Find where the given text appears and provide that cell's center as [X, Y] coordinate. 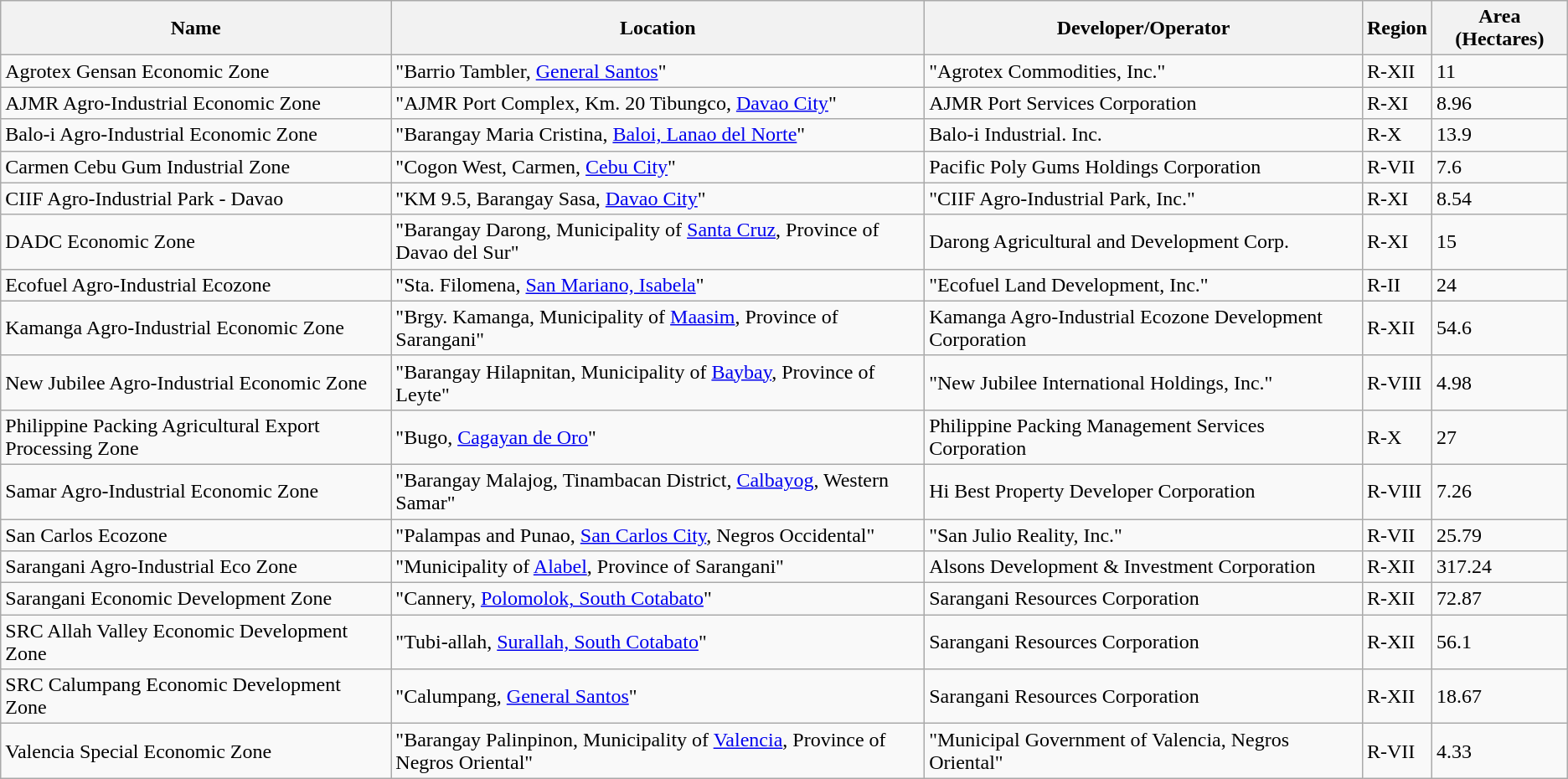
"Barrio Tambler, General Santos" [658, 71]
4.33 [1499, 751]
"Municipality of Alabel, Province of Sarangani" [658, 567]
"Agrotex Commodities, Inc." [1144, 71]
4.98 [1499, 382]
Hi Best Property Developer Corporation [1144, 491]
Pacific Poly Gums Holdings Corporation [1144, 167]
Ecofuel Agro-Industrial Ecozone [196, 285]
Darong Agricultural and Development Corp. [1144, 241]
SRC Allah Valley Economic Development Zone [196, 642]
"Tubi-allah, Surallah, South Cotabato" [658, 642]
Developer/Operator [1144, 28]
8.96 [1499, 103]
72.87 [1499, 599]
"Barangay Malajog, Tinambacan District, Calbayog, Western Samar" [658, 491]
24 [1499, 285]
Philippine Packing Management Services Corporation [1144, 437]
Agrotex Gensan Economic Zone [196, 71]
Sarangani Economic Development Zone [196, 599]
New Jubilee Agro-Industrial Economic Zone [196, 382]
25.79 [1499, 535]
56.1 [1499, 642]
Kamanga Agro-Industrial Economic Zone [196, 328]
R-II [1397, 285]
AJMR Agro-Industrial Economic Zone [196, 103]
Sarangani Agro-Industrial Eco Zone [196, 567]
18.67 [1499, 697]
Philippine Packing Agricultural Export Processing Zone [196, 437]
Region [1397, 28]
SRC Calumpang Economic Development Zone [196, 697]
15 [1499, 241]
"Ecofuel Land Development, Inc." [1144, 285]
DADC Economic Zone [196, 241]
Balo-i Industrial. Inc. [1144, 135]
"Palampas and Punao, San Carlos City, Negros Occidental" [658, 535]
"CIIF Agro-Industrial Park, Inc." [1144, 199]
"AJMR Port Complex, Km. 20 Tibungco, Davao City" [658, 103]
"Calumpang, General Santos" [658, 697]
11 [1499, 71]
7.6 [1499, 167]
CIIF Agro-Industrial Park - Davao [196, 199]
54.6 [1499, 328]
317.24 [1499, 567]
8.54 [1499, 199]
"Cannery, Polomolok, South Cotabato" [658, 599]
Samar Agro-Industrial Economic Zone [196, 491]
Location [658, 28]
Kamanga Agro-Industrial Ecozone Development Corporation [1144, 328]
"Cogon West, Carmen, Cebu City" [658, 167]
"San Julio Reality, Inc." [1144, 535]
"Barangay Palinpinon, Municipality of Valencia, Province of Negros Oriental" [658, 751]
AJMR Port Services Corporation [1144, 103]
San Carlos Ecozone [196, 535]
"Bugo, Cagayan de Oro" [658, 437]
"KM 9.5, Barangay Sasa, Davao City" [658, 199]
Alsons Development & Investment Corporation [1144, 567]
27 [1499, 437]
"Municipal Government of Valencia, Negros Oriental" [1144, 751]
"Sta. Filomena, San Mariano, Isabela" [658, 285]
Carmen Cebu Gum Industrial Zone [196, 167]
Valencia Special Economic Zone [196, 751]
7.26 [1499, 491]
13.9 [1499, 135]
"Barangay Hilapnitan, Municipality of Baybay, Province of Leyte" [658, 382]
Name [196, 28]
"New Jubilee International Holdings, Inc." [1144, 382]
Balo-i Agro-Industrial Economic Zone [196, 135]
Area (Hectares) [1499, 28]
"Barangay Maria Cristina, Baloi, Lanao del Norte" [658, 135]
"Brgy. Kamanga, Municipality of Maasim, Province of Sarangani" [658, 328]
"Barangay Darong, Municipality of Santa Cruz, Province of Davao del Sur" [658, 241]
